Output the [X, Y] coordinate of the center of the cell containing the given text.  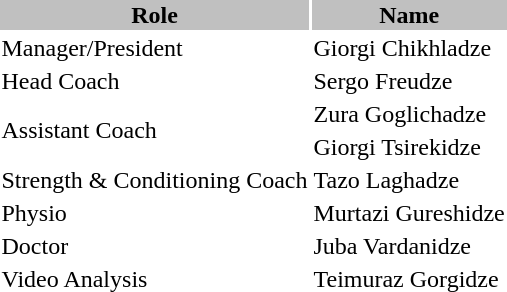
Tazo Laghadze [409, 180]
Sergo Freudze [409, 81]
Giorgi Chikhladze [409, 48]
Zura Goglichadze [409, 114]
Manager/President [154, 48]
Name [409, 15]
Role [154, 15]
Giorgi Tsirekidze [409, 147]
Physio [154, 213]
Assistant Coach [154, 130]
Strength & Conditioning Coach [154, 180]
Murtazi Gureshidze [409, 213]
Head Coach [154, 81]
Doctor [154, 246]
Juba Vardanidze [409, 246]
